Return [X, Y] of the center of cell containing provided text 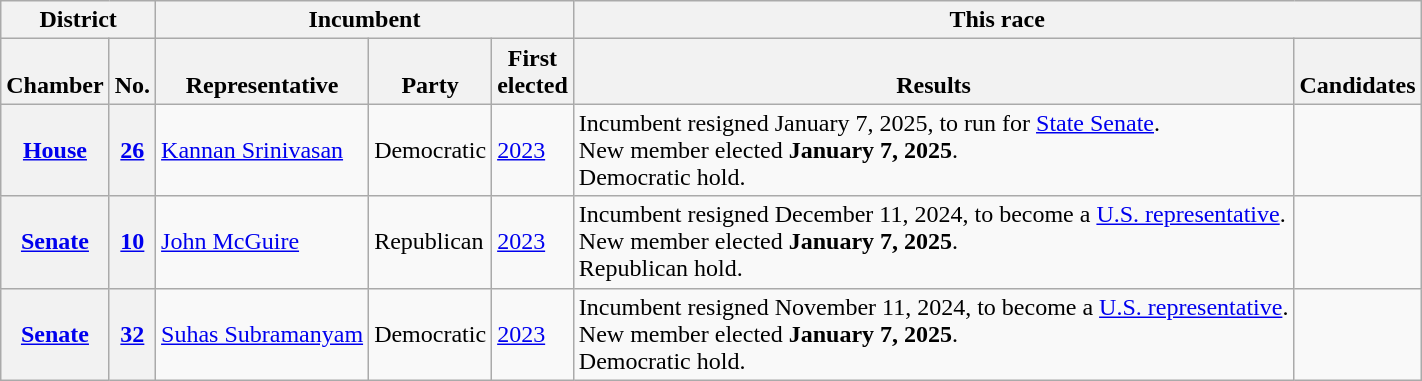
32 [132, 334]
Suhas Subramanyam [262, 334]
10 [132, 242]
House [55, 150]
Chamber [55, 72]
District [78, 20]
Incumbent [365, 20]
26 [132, 150]
Results [934, 72]
This race [997, 20]
Republican [430, 242]
Firstelected [533, 72]
No. [132, 72]
Incumbent resigned November 11, 2024, to become a U.S. representative.New member elected January 7, 2025.Democratic hold. [934, 334]
Kannan Srinivasan [262, 150]
Representative [262, 72]
Incumbent resigned December 11, 2024, to become a U.S. representative.New member elected January 7, 2025.Republican hold. [934, 242]
Party [430, 72]
John McGuire [262, 242]
Incumbent resigned January 7, 2025, to run for State Senate.New member elected January 7, 2025.Democratic hold. [934, 150]
Candidates [1358, 72]
